Locate the cell with the specified text and output its [x, y] center coordinate. 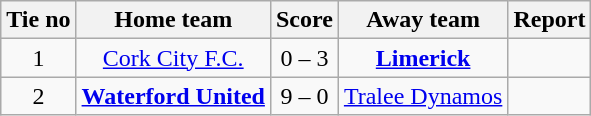
Tralee Dynamos [423, 96]
Score [304, 20]
Home team [173, 20]
Cork City F.C. [173, 58]
Tie no [38, 20]
0 – 3 [304, 58]
Report [550, 20]
Limerick [423, 58]
1 [38, 58]
2 [38, 96]
9 – 0 [304, 96]
Waterford United [173, 96]
Away team [423, 20]
